Output the (x, y) coordinate of the center of the cell containing the given text.  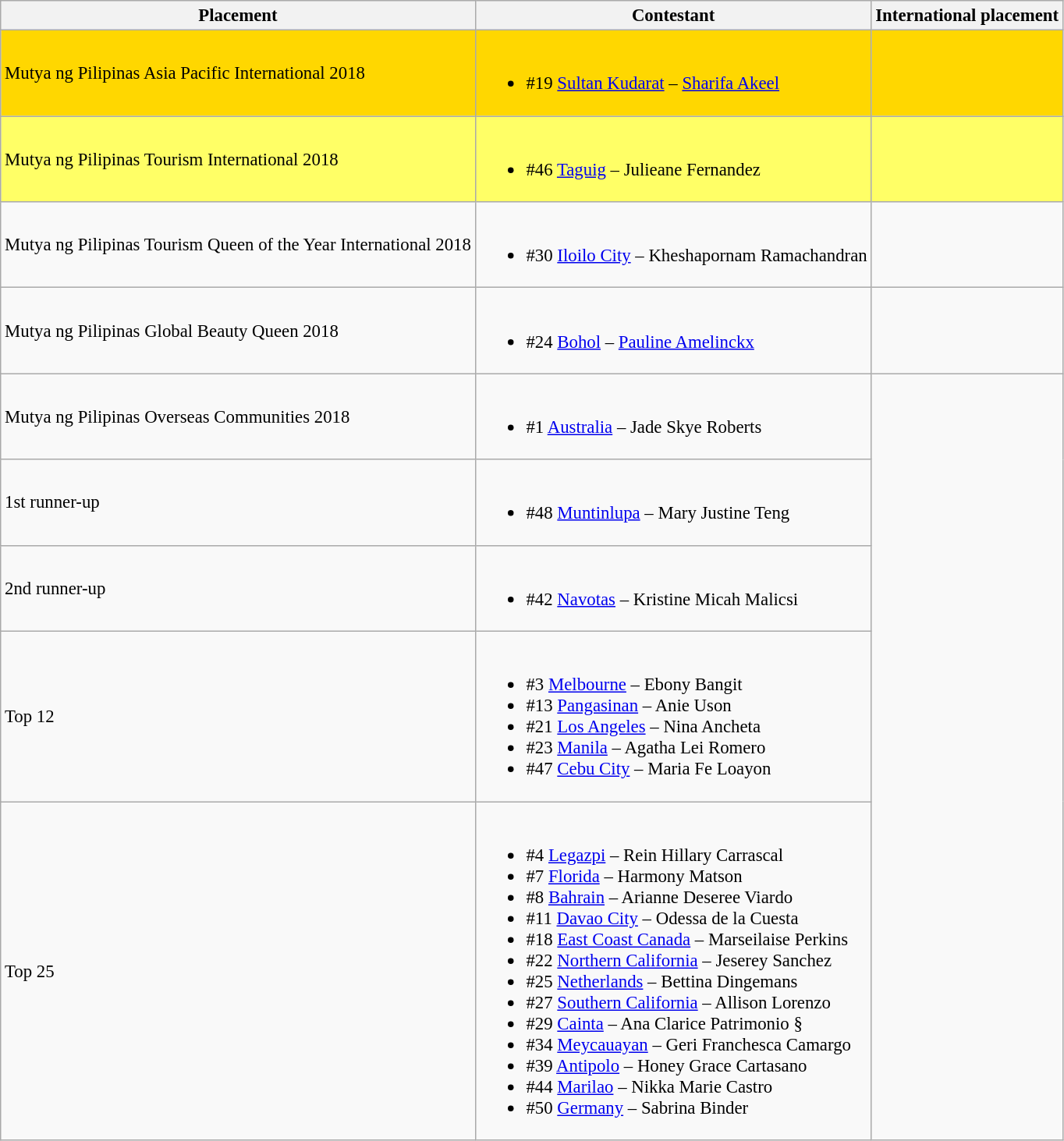
#46 Taguig – Julieane Fernandez (673, 159)
Mutya ng Pilipinas Overseas Communities 2018 (238, 416)
#30 Iloilo City – Kheshapornam Ramachandran (673, 245)
Mutya ng Pilipinas Tourism Queen of the Year International 2018 (238, 245)
Mutya ng Pilipinas Asia Pacific International 2018 (238, 73)
Mutya ng Pilipinas Tourism International 2018 (238, 159)
#3 Melbourne – Ebony Bangit#13 Pangasinan – Anie Uson#21 Los Angeles – Nina Ancheta#23 Manila – Agatha Lei Romero#47 Cebu City – Maria Fe Loayon (673, 717)
#48 Muntinlupa – Mary Justine Teng (673, 502)
#1 Australia – Jade Skye Roberts (673, 416)
International placement (967, 16)
Placement (238, 16)
Top 12 (238, 717)
#24 Bohol – Pauline Amelinckx (673, 331)
2nd runner-up (238, 588)
1st runner-up (238, 502)
Contestant (673, 16)
Mutya ng Pilipinas Global Beauty Queen 2018 (238, 331)
Top 25 (238, 971)
#19 Sultan Kudarat – Sharifa Akeel (673, 73)
#42 Navotas – Kristine Micah Malicsi (673, 588)
